Return (X, Y) of the center of cell containing provided text 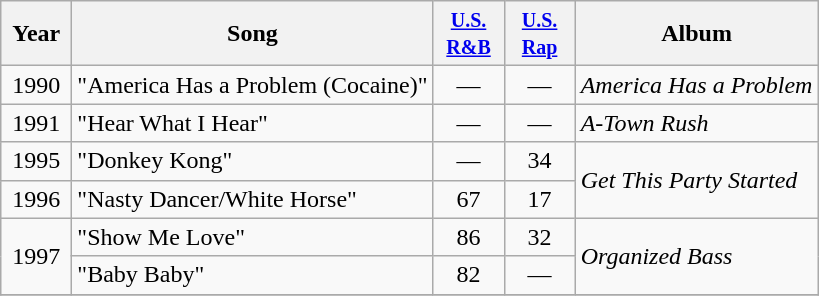
"Show Me Love" (252, 237)
86 (468, 237)
1995 (36, 161)
34 (540, 161)
82 (468, 275)
Album (696, 34)
67 (468, 199)
1991 (36, 123)
"Hear What I Hear" (252, 123)
"Nasty Dancer/White Horse" (252, 199)
1990 (36, 85)
Get This Party Started (696, 180)
Song (252, 34)
32 (540, 237)
U.S. Rap (540, 34)
"Donkey Kong" (252, 161)
1997 (36, 256)
Organized Bass (696, 256)
Year (36, 34)
1996 (36, 199)
"Baby Baby" (252, 275)
U.S. R&B (468, 34)
"America Has a Problem (Cocaine)" (252, 85)
America Has a Problem (696, 85)
A-Town Rush (696, 123)
17 (540, 199)
